Pinpoint the cell where the given text exists, returning its [X, Y] midpoint coordinate. 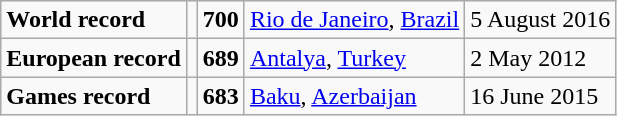
World record [94, 20]
Rio de Janeiro, Brazil [354, 20]
5 August 2016 [540, 20]
683 [220, 96]
Antalya, Turkey [354, 58]
2 May 2012 [540, 58]
16 June 2015 [540, 96]
Games record [94, 96]
European record [94, 58]
689 [220, 58]
Baku, Azerbaijan [354, 96]
700 [220, 20]
